Return [x, y] of the center of cell containing provided text 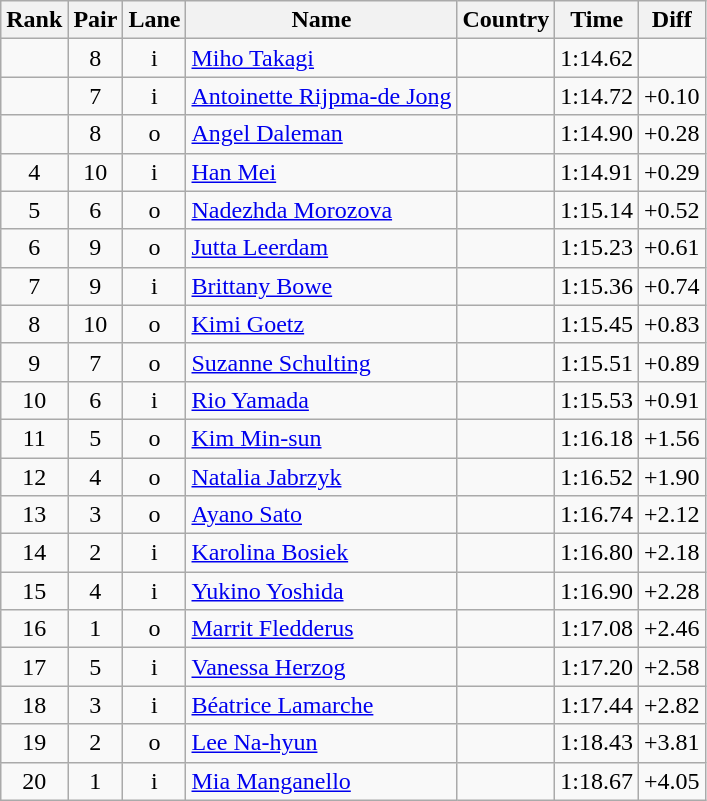
+2.82 [672, 705]
+1.90 [672, 477]
+2.58 [672, 667]
Kimi Goetz [322, 324]
1:14.90 [597, 134]
Marrit Fledderus [322, 629]
Han Mei [322, 172]
+0.52 [672, 210]
Rio Yamada [322, 400]
1:14.72 [597, 96]
+4.05 [672, 781]
1:16.74 [597, 515]
13 [34, 515]
19 [34, 743]
+0.89 [672, 362]
1:16.90 [597, 591]
Jutta Leerdam [322, 248]
1:14.62 [597, 58]
+2.12 [672, 515]
Diff [672, 20]
Vanessa Herzog [322, 667]
1:15.53 [597, 400]
1:14.91 [597, 172]
Ayano Sato [322, 515]
18 [34, 705]
Rank [34, 20]
Angel Daleman [322, 134]
Kim Min-sun [322, 438]
1:15.23 [597, 248]
Antoinette Rijpma-de Jong [322, 96]
Brittany Bowe [322, 286]
+2.28 [672, 591]
Miho Takagi [322, 58]
Lee Na-hyun [322, 743]
+0.29 [672, 172]
+0.91 [672, 400]
1:15.51 [597, 362]
Suzanne Schulting [322, 362]
1:16.52 [597, 477]
Lane [154, 20]
1:18.43 [597, 743]
16 [34, 629]
14 [34, 553]
Mia Manganello [322, 781]
1:17.20 [597, 667]
Natalia Jabrzyk [322, 477]
17 [34, 667]
+2.46 [672, 629]
Béatrice Lamarche [322, 705]
12 [34, 477]
Pair [96, 20]
Nadezhda Morozova [322, 210]
15 [34, 591]
1:17.44 [597, 705]
1:15.36 [597, 286]
1:15.45 [597, 324]
Yukino Yoshida [322, 591]
+2.18 [672, 553]
1:16.18 [597, 438]
Karolina Bosiek [322, 553]
+0.74 [672, 286]
+1.56 [672, 438]
+0.10 [672, 96]
+0.61 [672, 248]
+0.28 [672, 134]
+3.81 [672, 743]
1:16.80 [597, 553]
1:18.67 [597, 781]
1:15.14 [597, 210]
Time [597, 20]
+0.83 [672, 324]
11 [34, 438]
Country [506, 20]
20 [34, 781]
Name [322, 20]
1:17.08 [597, 629]
